Provide the [X, Y] coordinate of the cell's center where the given text is located.  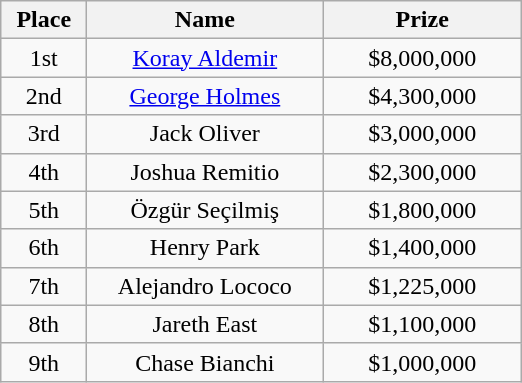
4th [44, 172]
Place [44, 20]
Prize [422, 20]
5th [44, 210]
Joshua Remitio [205, 172]
7th [44, 286]
1st [44, 58]
$2,300,000 [422, 172]
$1,225,000 [422, 286]
Alejandro Lococo [205, 286]
$1,800,000 [422, 210]
$4,300,000 [422, 96]
Chase Bianchi [205, 362]
Name [205, 20]
9th [44, 362]
$3,000,000 [422, 134]
Özgür Seçilmiş [205, 210]
$1,400,000 [422, 248]
George Holmes [205, 96]
$8,000,000 [422, 58]
Jareth East [205, 324]
2nd [44, 96]
$1,000,000 [422, 362]
Henry Park [205, 248]
3rd [44, 134]
Jack Oliver [205, 134]
$1,100,000 [422, 324]
Koray Aldemir [205, 58]
6th [44, 248]
8th [44, 324]
